Search for the cell housing the specified text and yield its [X, Y] center coordinate. 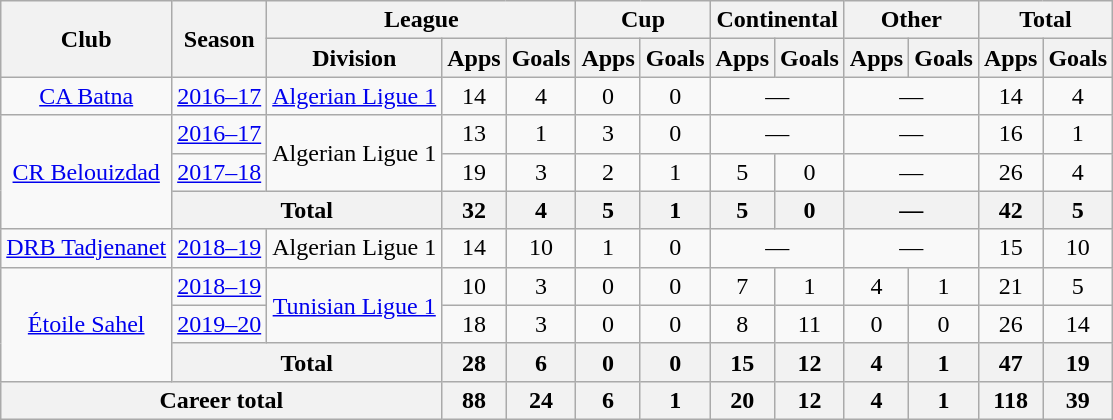
42 [1010, 210]
2017–18 [220, 172]
Tunisian Ligue 1 [354, 305]
Other [911, 20]
Club [86, 39]
11 [810, 324]
18 [474, 324]
24 [541, 400]
Cup [643, 20]
Étoile Sahel [86, 324]
20 [742, 400]
League [422, 20]
32 [474, 210]
2 [608, 172]
39 [1078, 400]
2019–20 [220, 324]
CR Belouizdad [86, 172]
8 [742, 324]
118 [1010, 400]
Division [354, 58]
Career total [222, 400]
28 [474, 362]
88 [474, 400]
Continental [777, 20]
16 [1010, 134]
Season [220, 39]
21 [1010, 286]
47 [1010, 362]
13 [474, 134]
CA Batna [86, 96]
7 [742, 286]
DRB Tadjenanet [86, 248]
